Detect which cell encompasses the target text, then output its [X, Y] center coordinate. 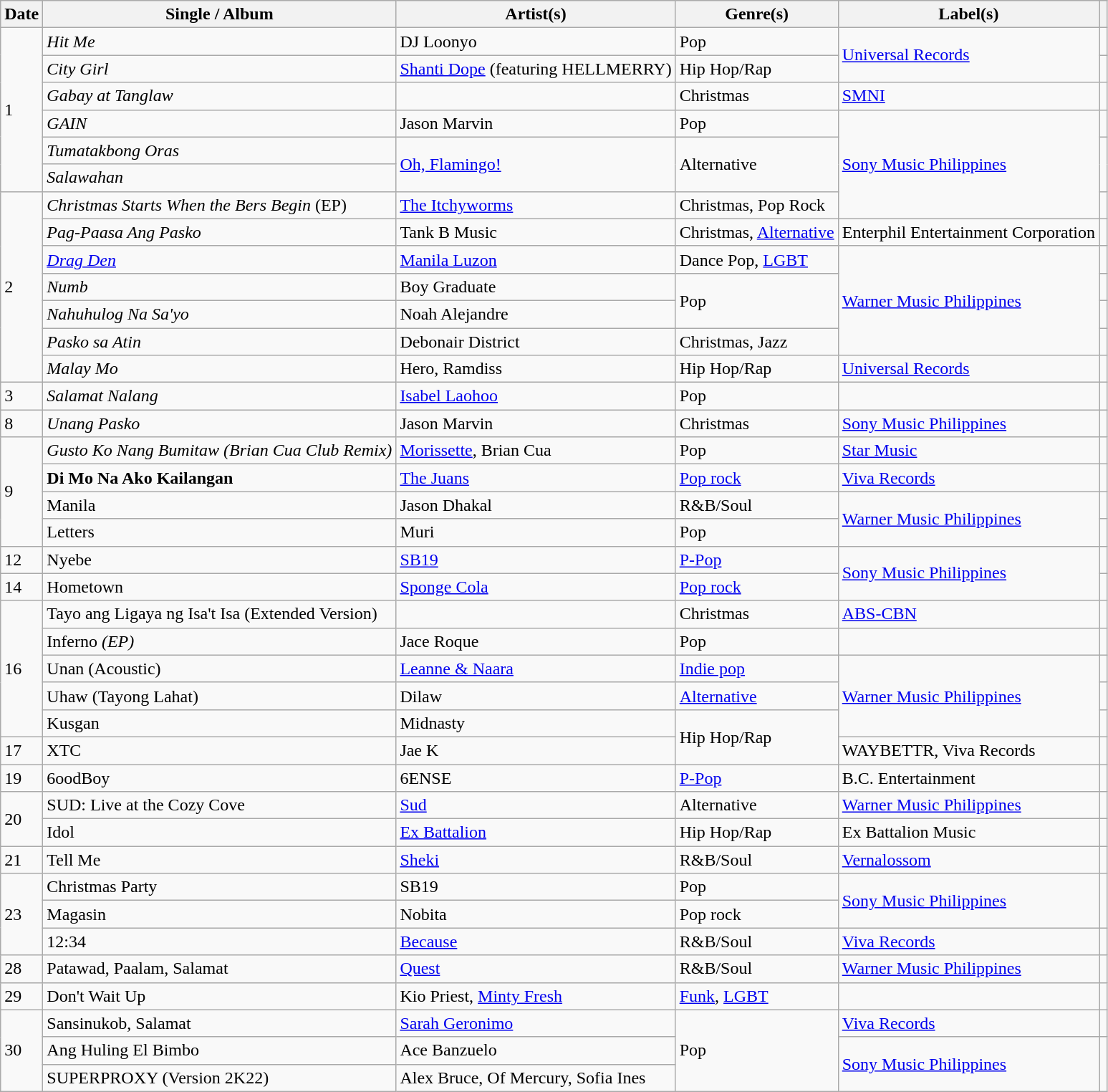
Noah Alejandre [536, 314]
Christmas, Pop Rock [756, 205]
Ex Battalion Music [968, 833]
19 [21, 777]
City Girl [219, 69]
Jason Dhakal [536, 505]
9 [21, 492]
Debonair District [536, 342]
3 [21, 396]
Quest [536, 969]
Nobita [536, 914]
Dilaw [536, 696]
Uhaw (Tayong Lahat) [219, 696]
XTC [219, 750]
17 [21, 750]
Inferno (EP) [219, 641]
Genre(s) [756, 14]
Date [21, 14]
Sponge Cola [536, 587]
Salawahan [219, 178]
Indie pop [756, 669]
Ang Huling El Bimbo [219, 1050]
Magasin [219, 914]
Kusgan [219, 723]
Midnasty [536, 723]
12 [21, 560]
Morissette, Brian Cua [536, 451]
Shanti Dope (featuring HELLMERRY) [536, 69]
WAYBETTR, Viva Records [968, 750]
Dance Pop, LGBT [756, 259]
8 [21, 423]
6oodBoy [219, 777]
29 [21, 996]
Isabel Laohoo [536, 396]
Tayo ang Ligaya ng Isa't Isa (Extended Version) [219, 614]
Alex Bruce, Of Mercury, Sofia Ines [536, 1078]
Tell Me [219, 860]
Muri [536, 532]
20 [21, 819]
Single / Album [219, 14]
Salamat Nalang [219, 396]
30 [21, 1050]
Star Music [968, 451]
14 [21, 587]
Sarah Geronimo [536, 1023]
Sheki [536, 860]
Ace Banzuelo [536, 1050]
Malay Mo [219, 369]
SMNI [968, 96]
Oh, Flamingo! [536, 164]
Gabay at Tanglaw [219, 96]
Numb [219, 287]
Hero, Ramdiss [536, 369]
12:34 [219, 942]
Christmas Starts When the Bers Begin (EP) [219, 205]
Tumatakbong Oras [219, 150]
Kio Priest, Minty Fresh [536, 996]
21 [21, 860]
B.C. Entertainment [968, 777]
Jae K [536, 750]
Gusto Ko Nang Bumitaw (Brian Cua Club Remix) [219, 451]
28 [21, 969]
Letters [219, 532]
Manila [219, 505]
2 [21, 287]
Because [536, 942]
Artist(s) [536, 14]
23 [21, 914]
Label(s) [968, 14]
16 [21, 669]
Boy Graduate [536, 287]
Don't Wait Up [219, 996]
DJ Loonyo [536, 42]
Unan (Acoustic) [219, 669]
Sud [536, 805]
Hit Me [219, 42]
Unang Pasko [219, 423]
Vernalossom [968, 860]
Tank B Music [536, 232]
Funk, LGBT [756, 996]
ABS-CBN [968, 614]
Hometown [219, 587]
Enterphil Entertainment Corporation [968, 232]
Manila Luzon [536, 259]
Di Mo Na Ako Kailangan [219, 478]
Pasko sa Atin [219, 342]
Leanne & Naara [536, 669]
1 [21, 110]
Jace Roque [536, 641]
Patawad, Paalam, Salamat [219, 969]
SUPERPROXY (Version 2K22) [219, 1078]
The Juans [536, 478]
Christmas, Alternative [756, 232]
SUD: Live at the Cozy Cove [219, 805]
Christmas Party [219, 887]
Christmas, Jazz [756, 342]
6ENSE [536, 777]
Idol [219, 833]
Sansinukob, Salamat [219, 1023]
The Itchyworms [536, 205]
Nyebe [219, 560]
Drag Den [219, 259]
Pag-Paasa Ang Pasko [219, 232]
Nahuhulog Na Sa'yo [219, 314]
Ex Battalion [536, 833]
GAIN [219, 123]
